Identify which cell holds the provided text, then report its [X, Y] central coordinate. 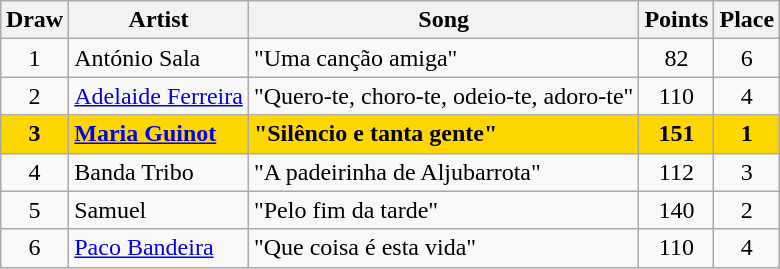
Song [443, 20]
Paco Bandeira [159, 248]
Draw [34, 20]
"Pelo fim da tarde" [443, 210]
140 [676, 210]
"A padeirinha de Aljubarrota" [443, 172]
Samuel [159, 210]
António Sala [159, 58]
Maria Guinot [159, 134]
151 [676, 134]
"Uma canção amiga" [443, 58]
"Quero-te, choro-te, odeio-te, adoro-te" [443, 96]
Points [676, 20]
112 [676, 172]
Banda Tribo [159, 172]
Artist [159, 20]
5 [34, 210]
Place [747, 20]
"Silêncio e tanta gente" [443, 134]
"Que coisa é esta vida" [443, 248]
Adelaide Ferreira [159, 96]
82 [676, 58]
